Capture the cell that displays the provided text and extract its [x, y] central coordinate. 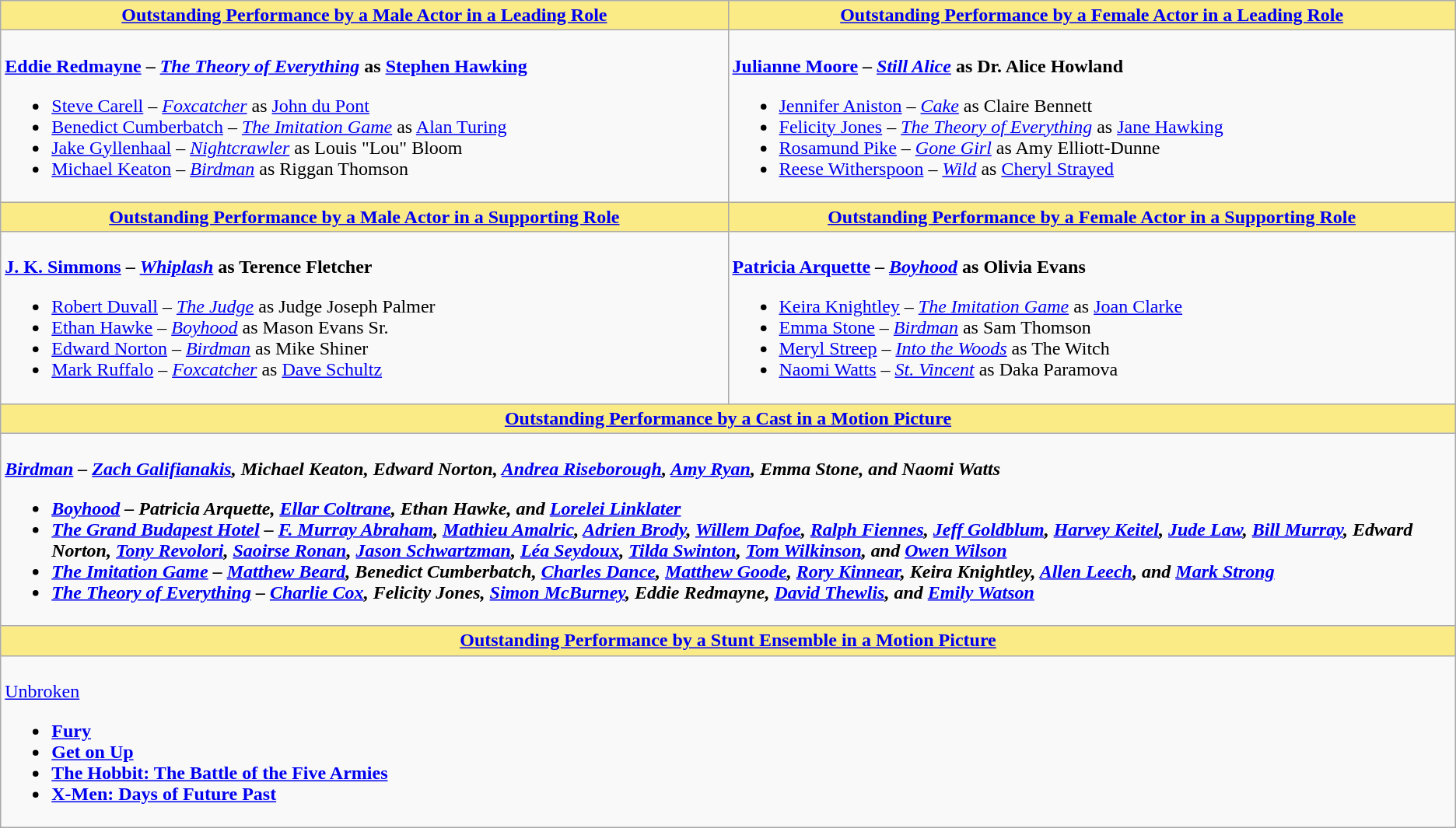
Outstanding Performance by a Cast in a Motion Picture [728, 418]
Outstanding Performance by a Female Actor in a Supporting Role [1092, 217]
Outstanding Performance by a Female Actor in a Leading Role [1092, 16]
Outstanding Performance by a Stunt Ensemble in a Motion Picture [728, 641]
UnbrokenFuryGet on UpThe Hobbit: The Battle of the Five ArmiesX-Men: Days of Future Past [728, 742]
Outstanding Performance by a Male Actor in a Leading Role [364, 16]
Outstanding Performance by a Male Actor in a Supporting Role [364, 217]
